Return [x, y] of the center of cell containing provided text 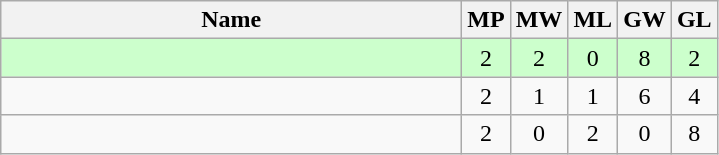
MW [539, 20]
ML [593, 20]
4 [694, 96]
GW [645, 20]
MP [486, 20]
GL [694, 20]
Name [232, 20]
6 [645, 96]
